Find where the given text appears and provide that cell's center as [x, y] coordinate. 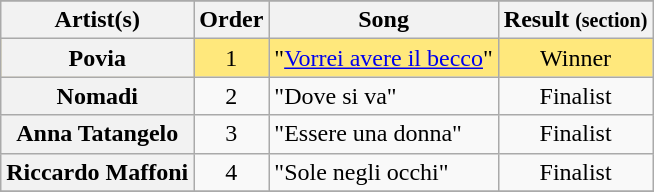
4 [232, 172]
"Sole negli occhi" [384, 172]
Nomadi [98, 96]
3 [232, 134]
Artist(s) [98, 20]
"Dove si va" [384, 96]
Riccardo Maffoni [98, 172]
Povia [98, 58]
Song [384, 20]
2 [232, 96]
Winner [576, 58]
"Essere una donna" [384, 134]
"Vorrei avere il becco" [384, 58]
1 [232, 58]
Anna Tatangelo [98, 134]
Order [232, 20]
Result (section) [576, 20]
